Capture the cell that displays the provided text and extract its [X, Y] central coordinate. 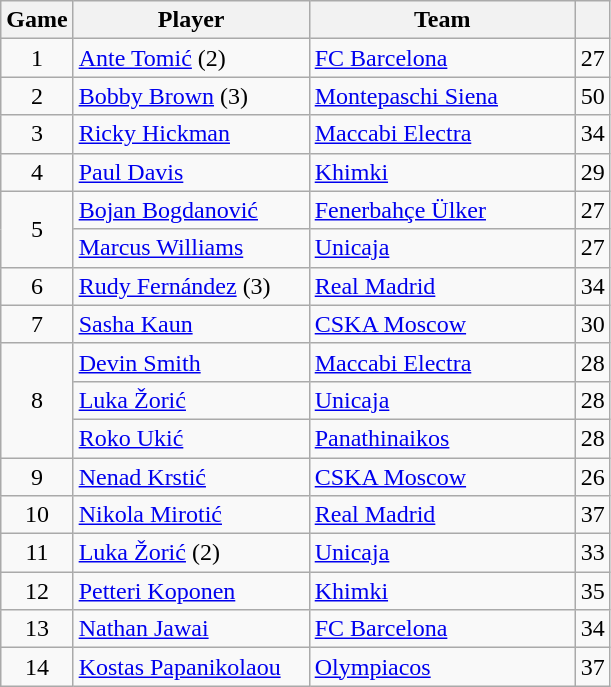
2 [37, 96]
Bobby Brown (3) [191, 96]
8 [37, 400]
Luka Žorić (2) [191, 553]
Fenerbahçe Ülker [442, 210]
35 [592, 591]
6 [37, 286]
Luka Žorić [191, 400]
Roko Ukić [191, 438]
11 [37, 553]
Kostas Papanikolaou [191, 667]
1 [37, 58]
12 [37, 591]
Ante Tomić (2) [191, 58]
33 [592, 553]
Bojan Bogdanović [191, 210]
13 [37, 629]
50 [592, 96]
5 [37, 229]
Nenad Krstić [191, 477]
Devin Smith [191, 362]
Team [442, 20]
Panathinaikos [442, 438]
Ricky Hickman [191, 134]
Nikola Mirotić [191, 515]
Petteri Koponen [191, 591]
Player [191, 20]
Rudy Fernández (3) [191, 286]
10 [37, 515]
9 [37, 477]
4 [37, 172]
7 [37, 324]
Montepaschi Siena [442, 96]
Sasha Kaun [191, 324]
30 [592, 324]
29 [592, 172]
Paul Davis [191, 172]
Olympiacos [442, 667]
14 [37, 667]
26 [592, 477]
Nathan Jawai [191, 629]
3 [37, 134]
Marcus Williams [191, 248]
Game [37, 20]
